Pinpoint the cell where the given text exists, returning its [X, Y] midpoint coordinate. 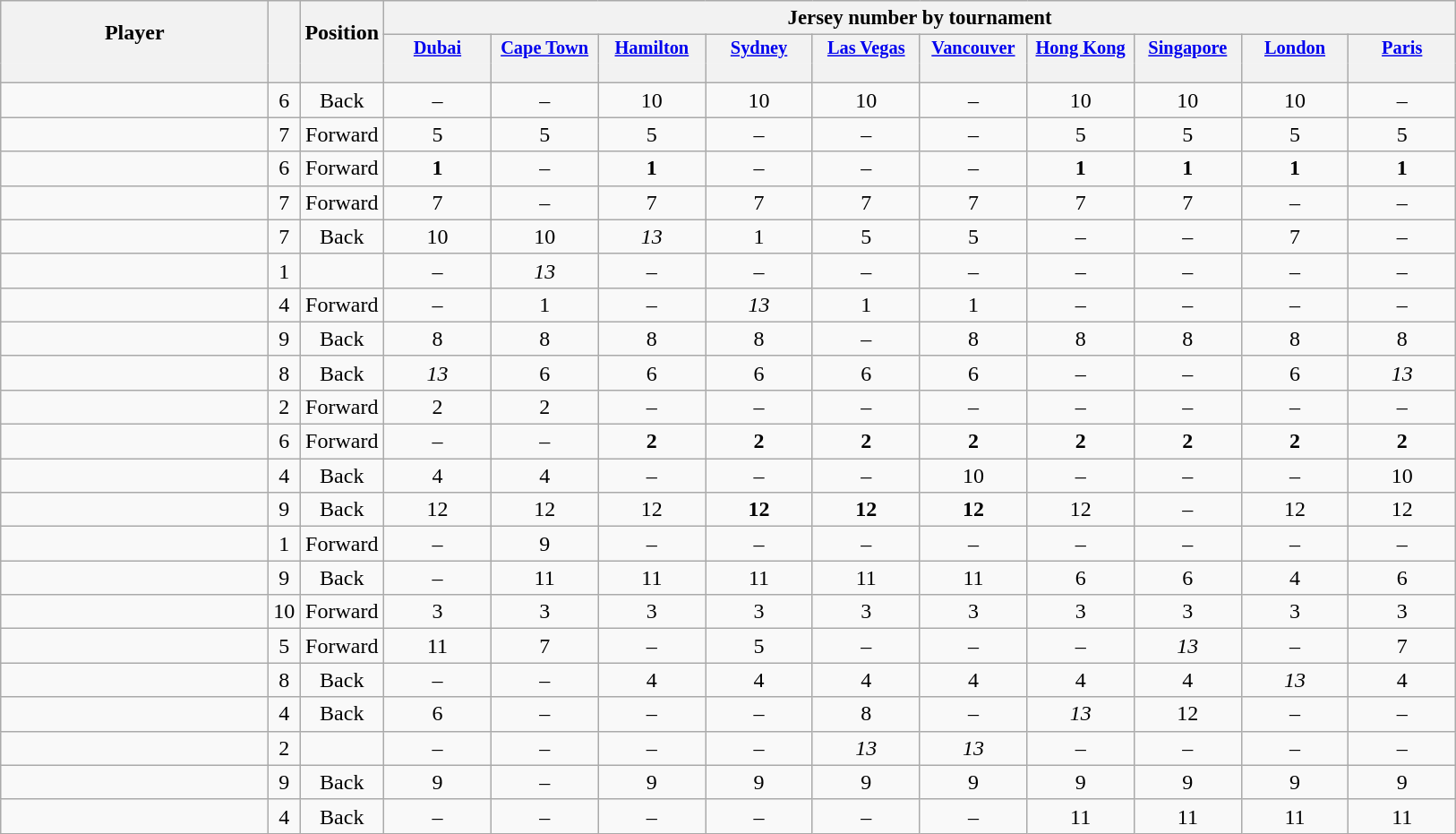
Las Vegas [866, 48]
Sydney [759, 48]
Player [134, 32]
London [1295, 48]
Cape Town [544, 48]
Paris [1402, 48]
Position [342, 32]
Dubai [438, 48]
Singapore [1187, 48]
Hong Kong [1081, 48]
Jersey number by tournament [921, 18]
Vancouver [973, 48]
Hamilton [652, 48]
